For the text-containing cell, return its midpoint in [X, Y] coordinate format. 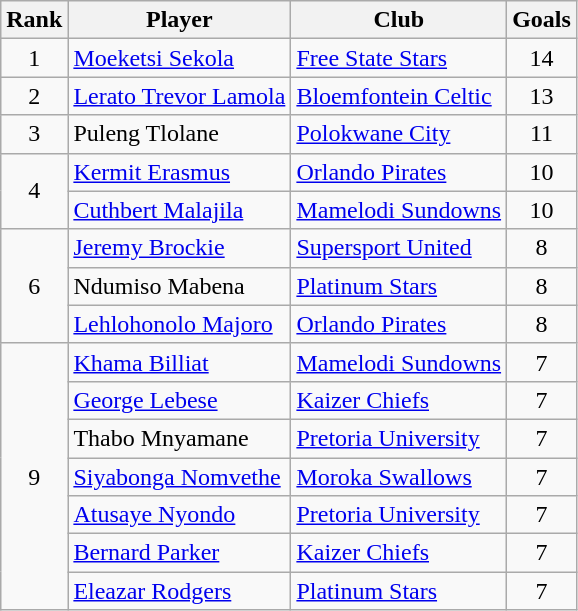
3 [34, 134]
Khama Billiat [180, 362]
Lerato Trevor Lamola [180, 96]
George Lebese [180, 400]
Eleazar Rodgers [180, 591]
6 [34, 286]
Ndumiso Mabena [180, 286]
14 [542, 58]
Cuthbert Malajila [180, 210]
9 [34, 476]
Thabo Mnyamane [180, 438]
Polokwane City [399, 134]
Atusaye Nyondo [180, 515]
1 [34, 58]
Moeketsi Sekola [180, 58]
4 [34, 191]
Siyabonga Nomvethe [180, 477]
Supersport United [399, 248]
11 [542, 134]
Lehlohonolo Majoro [180, 324]
Rank [34, 20]
13 [542, 96]
Bloemfontein Celtic [399, 96]
Goals [542, 20]
Kermit Erasmus [180, 172]
2 [34, 96]
Puleng Tlolane [180, 134]
Player [180, 20]
Jeremy Brockie [180, 248]
Club [399, 20]
Free State Stars [399, 58]
Moroka Swallows [399, 477]
Bernard Parker [180, 553]
